For the text-containing cell, return its midpoint in [X, Y] coordinate format. 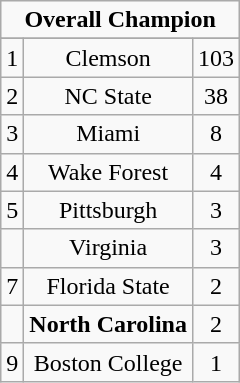
5 [12, 210]
Overall Champion [120, 20]
9 [12, 362]
NC State [108, 96]
Miami [108, 134]
7 [12, 286]
8 [216, 134]
North Carolina [108, 324]
Virginia [108, 248]
Florida State [108, 286]
Wake Forest [108, 172]
Pittsburgh [108, 210]
38 [216, 96]
Clemson [108, 58]
103 [216, 58]
Boston College [108, 362]
